Determine the [X, Y] coordinate at the center of the cell enclosing the given text.  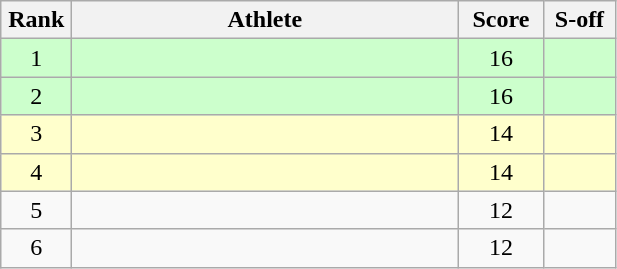
6 [36, 248]
5 [36, 210]
Rank [36, 20]
3 [36, 134]
2 [36, 96]
1 [36, 58]
S-off [580, 20]
4 [36, 172]
Score [501, 20]
Athlete [265, 20]
